Return [X, Y] of the center of cell containing provided text 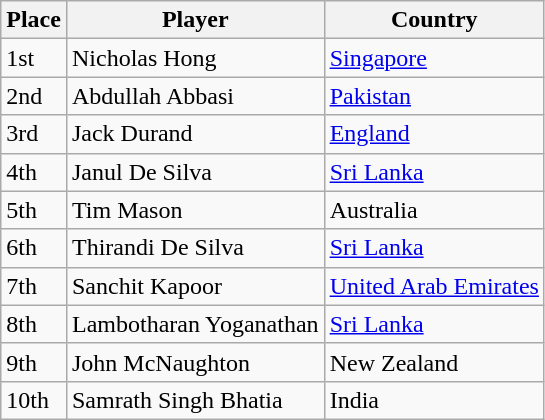
Place [34, 20]
Nicholas Hong [195, 58]
4th [34, 172]
7th [34, 286]
Singapore [434, 58]
United Arab Emirates [434, 286]
England [434, 134]
India [434, 400]
Pakistan [434, 96]
3rd [34, 134]
Jack Durand [195, 134]
Lambotharan Yoganathan [195, 324]
Player [195, 20]
9th [34, 362]
1st [34, 58]
2nd [34, 96]
5th [34, 210]
6th [34, 248]
8th [34, 324]
Janul De Silva [195, 172]
Tim Mason [195, 210]
New Zealand [434, 362]
John McNaughton [195, 362]
Country [434, 20]
Sanchit Kapoor [195, 286]
Samrath Singh Bhatia [195, 400]
Abdullah Abbasi [195, 96]
Australia [434, 210]
10th [34, 400]
Thirandi De Silva [195, 248]
